Identify which cell holds the provided text, then report its (x, y) central coordinate. 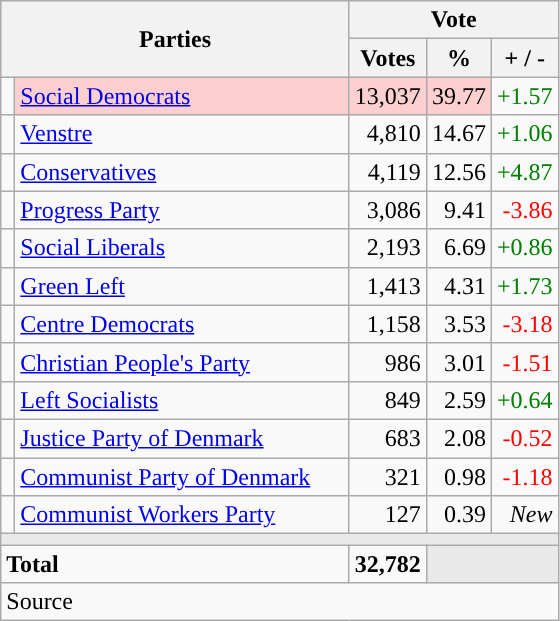
2,193 (388, 248)
321 (388, 477)
-1.18 (524, 477)
Justice Party of Denmark (182, 438)
6.69 (458, 248)
2.08 (458, 438)
0.98 (458, 477)
1,413 (388, 286)
Conservatives (182, 172)
+0.64 (524, 400)
-3.86 (524, 210)
849 (388, 400)
+1.06 (524, 134)
Progress Party (182, 210)
Communist Workers Party (182, 515)
Vote (454, 20)
32,782 (388, 564)
Green Left (182, 286)
Venstre (182, 134)
4.31 (458, 286)
Communist Party of Denmark (182, 477)
-1.51 (524, 362)
12.56 (458, 172)
3.53 (458, 324)
Social Democrats (182, 96)
3,086 (388, 210)
Source (280, 602)
+ / - (524, 58)
4,810 (388, 134)
-0.52 (524, 438)
+4.87 (524, 172)
Left Socialists (182, 400)
New (524, 515)
2.59 (458, 400)
0.39 (458, 515)
683 (388, 438)
Social Liberals (182, 248)
39.77 (458, 96)
Christian People's Party (182, 362)
13,037 (388, 96)
1,158 (388, 324)
+1.73 (524, 286)
127 (388, 515)
986 (388, 362)
3.01 (458, 362)
Votes (388, 58)
-3.18 (524, 324)
9.41 (458, 210)
4,119 (388, 172)
Parties (176, 39)
% (458, 58)
14.67 (458, 134)
Centre Democrats (182, 324)
Total (176, 564)
+1.57 (524, 96)
+0.86 (524, 248)
